Extract the (X, Y) coordinate from the center of the cell holding the provided text.  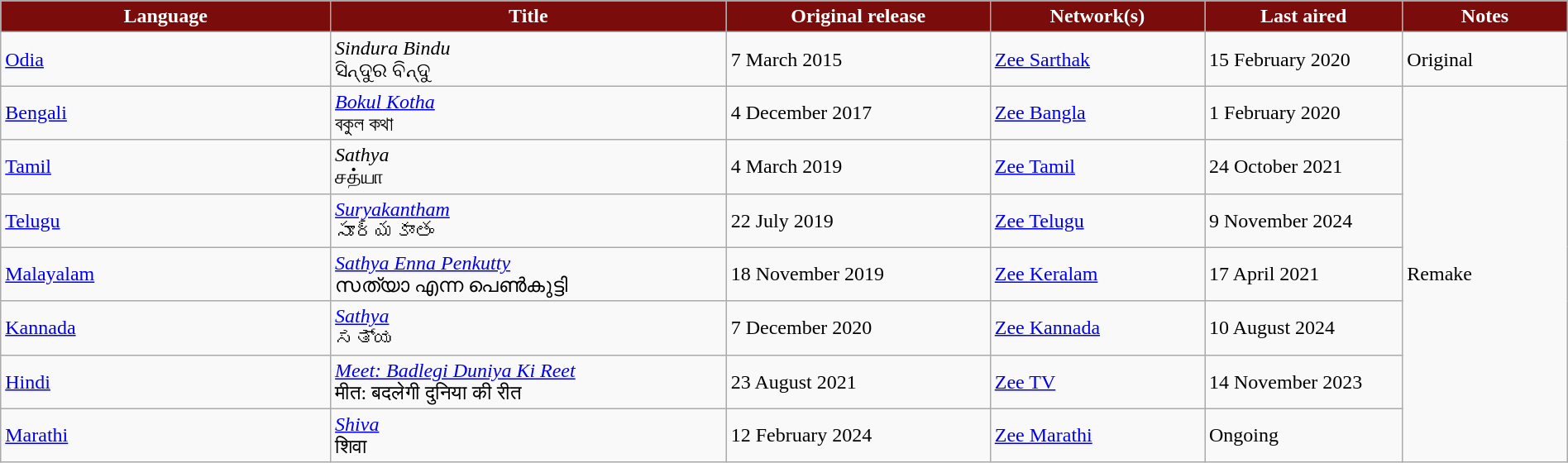
Zee TV (1097, 382)
Title (529, 17)
Notes (1485, 17)
Network(s) (1097, 17)
Suryakantham సూర్యకాంతం (529, 220)
12 February 2024 (858, 435)
7 December 2020 (858, 327)
Original release (858, 17)
Zee Marathi (1097, 435)
Kannada (165, 327)
Zee Tamil (1097, 167)
Original (1485, 60)
Telugu (165, 220)
14 November 2023 (1303, 382)
Marathi (165, 435)
Zee Sarthak (1097, 60)
Remake (1485, 274)
Hindi (165, 382)
23 August 2021 (858, 382)
Zee Telugu (1097, 220)
1 February 2020 (1303, 112)
Sindura Bindu ସିନ୍ଦୁର ବିନ୍ଦୁ (529, 60)
Sathya சத்யா (529, 167)
7 March 2015 (858, 60)
Shiva शिवा (529, 435)
Ongoing (1303, 435)
Sathya Enna Penkutty സത്യാ എന്ന പെൺകുട്ടി (529, 274)
Malayalam (165, 274)
Language (165, 17)
Tamil (165, 167)
Bokul Kotha বকুল কথা (529, 112)
4 December 2017 (858, 112)
Meet: Badlegi Duniya Ki Reet मीत: बदलेगी दुनिया की रीत (529, 382)
4 March 2019 (858, 167)
Zee Keralam (1097, 274)
15 February 2020 (1303, 60)
Odia (165, 60)
Zee Bangla (1097, 112)
Zee Kannada (1097, 327)
Last aired (1303, 17)
9 November 2024 (1303, 220)
18 November 2019 (858, 274)
22 July 2019 (858, 220)
24 October 2021 (1303, 167)
Sathya ಸತ್ಯ (529, 327)
Bengali (165, 112)
17 April 2021 (1303, 274)
10 August 2024 (1303, 327)
